Return (X, Y) of the center of cell containing provided text 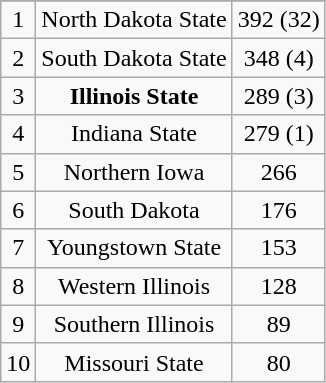
279 (1) (278, 134)
Indiana State (134, 134)
9 (18, 324)
266 (278, 172)
289 (3) (278, 96)
6 (18, 210)
8 (18, 286)
Western Illinois (134, 286)
348 (4) (278, 58)
176 (278, 210)
South Dakota (134, 210)
Northern Iowa (134, 172)
80 (278, 362)
392 (32) (278, 20)
North Dakota State (134, 20)
5 (18, 172)
89 (278, 324)
Youngstown State (134, 248)
Illinois State (134, 96)
4 (18, 134)
Missouri State (134, 362)
153 (278, 248)
South Dakota State (134, 58)
128 (278, 286)
Southern Illinois (134, 324)
10 (18, 362)
7 (18, 248)
1 (18, 20)
3 (18, 96)
2 (18, 58)
